Search for the cell housing the specified text and yield its (x, y) center coordinate. 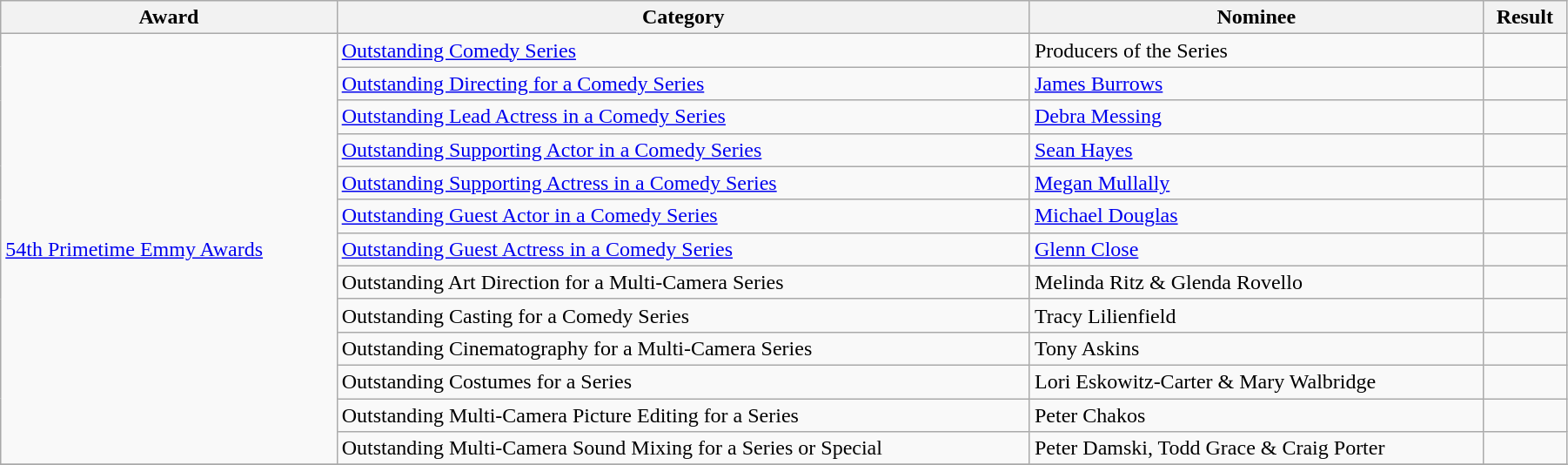
Award (169, 17)
Nominee (1256, 17)
Debra Messing (1256, 117)
Outstanding Casting for a Comedy Series (683, 315)
Outstanding Lead Actress in a Comedy Series (683, 117)
Outstanding Supporting Actress in a Comedy Series (683, 183)
Outstanding Guest Actor in a Comedy Series (683, 216)
Peter Damski, Todd Grace & Craig Porter (1256, 448)
Outstanding Guest Actress in a Comedy Series (683, 249)
Outstanding Comedy Series (683, 51)
Outstanding Multi-Camera Picture Editing for a Series (683, 415)
Outstanding Multi-Camera Sound Mixing for a Series or Special (683, 448)
Lori Eskowitz-Carter & Mary Walbridge (1256, 381)
Category (683, 17)
Melinda Ritz & Glenda Rovello (1256, 282)
Glenn Close (1256, 249)
Outstanding Art Direction for a Multi-Camera Series (683, 282)
Result (1524, 17)
Megan Mullally (1256, 183)
Outstanding Supporting Actor in a Comedy Series (683, 150)
James Burrows (1256, 84)
Outstanding Directing for a Comedy Series (683, 84)
54th Primetime Emmy Awards (169, 249)
Peter Chakos (1256, 415)
Sean Hayes (1256, 150)
Michael Douglas (1256, 216)
Tony Askins (1256, 348)
Producers of the Series (1256, 51)
Outstanding Costumes for a Series (683, 381)
Tracy Lilienfield (1256, 315)
Outstanding Cinematography for a Multi-Camera Series (683, 348)
